Scan for the cell matching the given text and deliver its (x, y) coordinate at center. 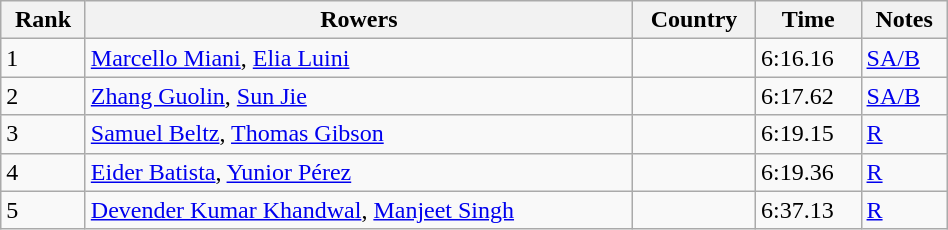
Samuel Beltz, Thomas Gibson (358, 134)
5 (44, 210)
1 (44, 58)
6:19.15 (808, 134)
Country (694, 20)
6:17.62 (808, 96)
6:16.16 (808, 58)
Eider Batista, Yunior Pérez (358, 172)
Devender Kumar Khandwal, Manjeet Singh (358, 210)
3 (44, 134)
Rank (44, 20)
4 (44, 172)
2 (44, 96)
Notes (904, 20)
Marcello Miani, Elia Luini (358, 58)
Zhang Guolin, Sun Jie (358, 96)
6:37.13 (808, 210)
Time (808, 20)
Rowers (358, 20)
6:19.36 (808, 172)
